For the text-containing cell, return its midpoint in [x, y] coordinate format. 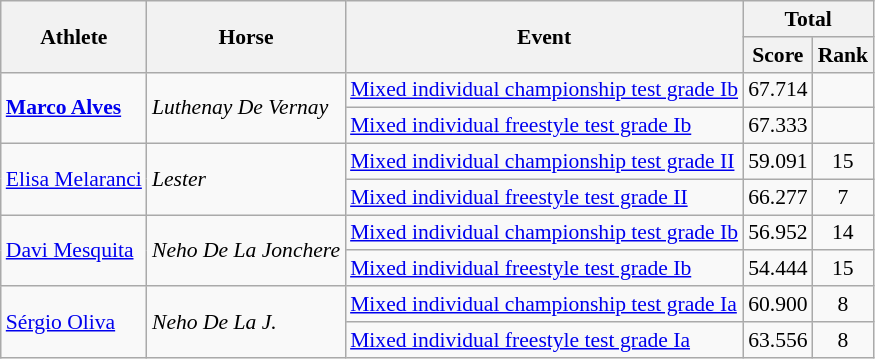
Mixed individual championship test grade II [544, 162]
Mixed individual freestyle test grade Ia [544, 340]
7 [844, 197]
Neho De La Jonchere [246, 250]
Marco Alves [74, 108]
66.277 [778, 197]
67.714 [778, 90]
Neho De La J. [246, 322]
63.556 [778, 340]
Score [778, 55]
Davi Mesquita [74, 250]
14 [844, 233]
Mixed individual freestyle test grade II [544, 197]
Total [808, 19]
Athlete [74, 36]
Lester [246, 180]
Luthenay De Vernay [246, 108]
Mixed individual championship test grade Ia [544, 304]
Sérgio Oliva [74, 322]
56.952 [778, 233]
54.444 [778, 269]
67.333 [778, 126]
60.900 [778, 304]
Event [544, 36]
Horse [246, 36]
59.091 [778, 162]
Rank [844, 55]
Elisa Melaranci [74, 180]
